From the cell containing the given text, extract its center point as [X, Y] coordinate. 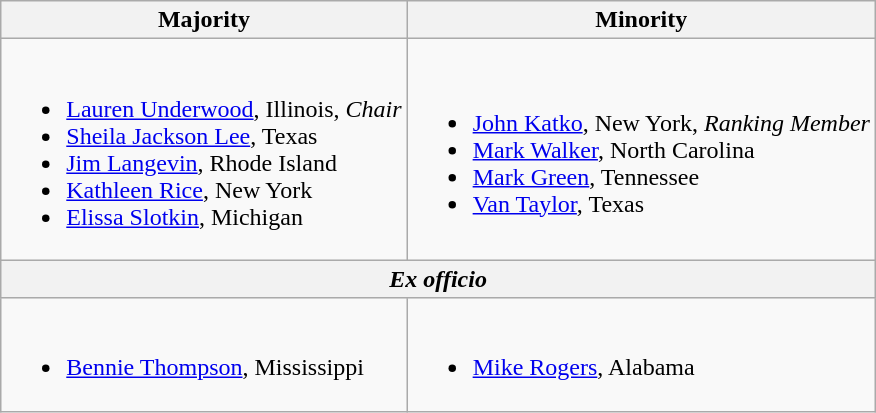
Bennie Thompson, Mississippi [204, 354]
Lauren Underwood, Illinois, ChairSheila Jackson Lee, TexasJim Langevin, Rhode IslandKathleen Rice, New YorkElissa Slotkin, Michigan [204, 150]
Minority [641, 20]
Majority [204, 20]
John Katko, New York, Ranking MemberMark Walker, North CarolinaMark Green, TennesseeVan Taylor, Texas [641, 150]
Mike Rogers, Alabama [641, 354]
Ex officio [438, 279]
